Detect which cell encompasses the target text, then output its [x, y] center coordinate. 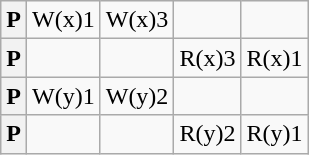
R(y)1 [274, 134]
W(y)2 [137, 96]
W(x)3 [137, 20]
R(y)2 [208, 134]
R(x)1 [274, 58]
W(x)1 [63, 20]
R(x)3 [208, 58]
W(y)1 [63, 96]
